Capture the cell that displays the provided text and extract its [X, Y] central coordinate. 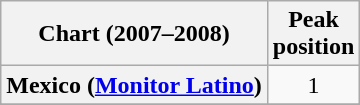
Peakposition [313, 34]
Chart (2007–2008) [134, 34]
Mexico (Monitor Latino) [134, 85]
1 [313, 85]
